Capture the cell that displays the provided text and extract its [X, Y] central coordinate. 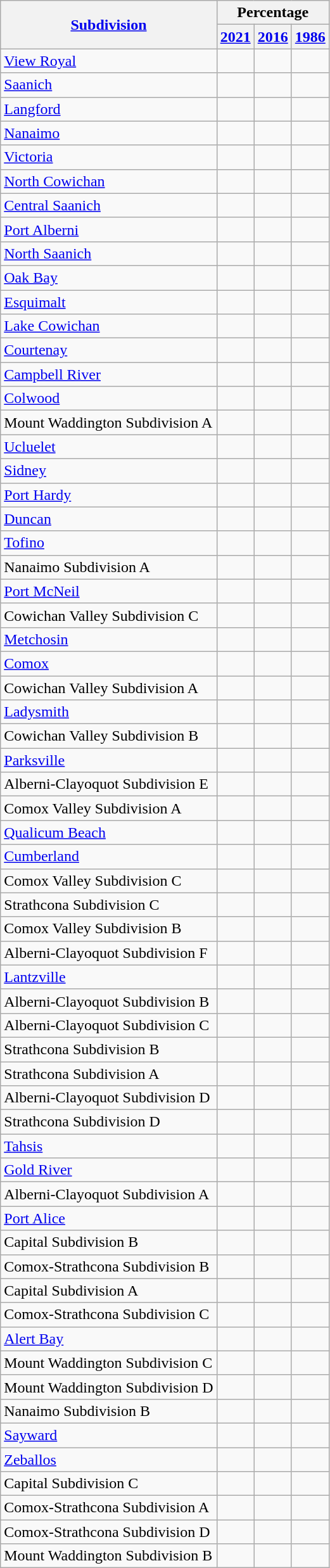
Port Alice [109, 1218]
Nanaimo [109, 133]
Percentage [272, 13]
Comox Valley Subdivision C [109, 881]
Esquimalt [109, 302]
Alberni-Clayoquot Subdivision E [109, 784]
Sayward [109, 1435]
Gold River [109, 1170]
2021 [236, 37]
Comox-Strathcona Subdivision D [109, 1532]
Metchosin [109, 639]
Parksville [109, 760]
Port McNeil [109, 591]
View Royal [109, 61]
Nanaimo Subdivision B [109, 1411]
Comox [109, 663]
Port Alberni [109, 229]
Alberni-Clayoquot Subdivision D [109, 1098]
Port Hardy [109, 495]
Comox-Strathcona Subdivision C [109, 1315]
Mount Waddington Subdivision A [109, 423]
Capital Subdivision B [109, 1242]
Comox Valley Subdivision B [109, 929]
Strathcona Subdivision B [109, 1049]
Sidney [109, 471]
North Cowichan [109, 181]
1986 [310, 37]
Strathcona Subdivision C [109, 905]
Zeballos [109, 1459]
Cowichan Valley Subdivision A [109, 687]
Comox-Strathcona Subdivision B [109, 1266]
Ladysmith [109, 712]
Nanaimo Subdivision A [109, 567]
Colwood [109, 398]
Comox-Strathcona Subdivision A [109, 1508]
Comox Valley Subdivision A [109, 808]
Victoria [109, 157]
Alberni-Clayoquot Subdivision B [109, 1001]
2016 [272, 37]
Duncan [109, 519]
Mount Waddington Subdivision C [109, 1363]
Capital Subdivision A [109, 1291]
Langford [109, 109]
Tahsis [109, 1146]
Capital Subdivision C [109, 1484]
Strathcona Subdivision A [109, 1074]
Strathcona Subdivision D [109, 1122]
Qualicum Beach [109, 832]
Courtenay [109, 350]
North Saanich [109, 253]
Subdivision [109, 25]
Mount Waddington Subdivision B [109, 1556]
Tofino [109, 543]
Lantzville [109, 977]
Saanich [109, 85]
Cowichan Valley Subdivision C [109, 615]
Alert Bay [109, 1339]
Alberni-Clayoquot Subdivision A [109, 1194]
Cowichan Valley Subdivision B [109, 736]
Lake Cowichan [109, 326]
Alberni-Clayoquot Subdivision C [109, 1025]
Cumberland [109, 857]
Mount Waddington Subdivision D [109, 1387]
Central Saanich [109, 205]
Campbell River [109, 374]
Ucluelet [109, 447]
Alberni-Clayoquot Subdivision F [109, 953]
Oak Bay [109, 277]
